Capture the cell that displays the provided text and extract its [X, Y] central coordinate. 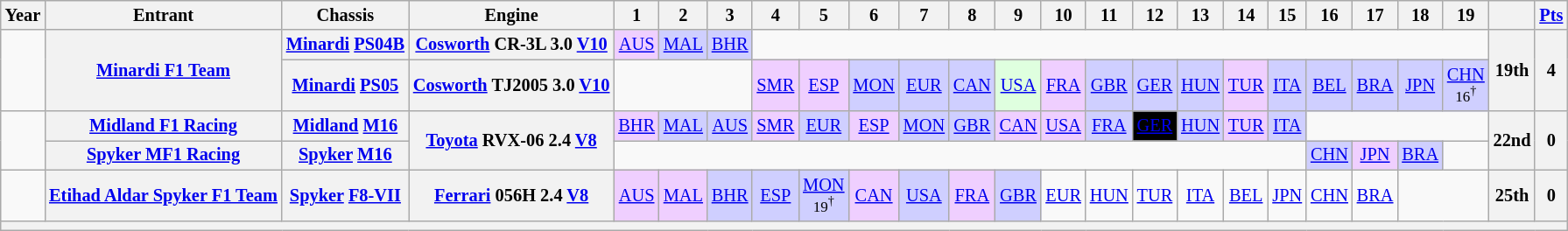
Cosworth TJ2005 3.0 V10 [511, 86]
22nd [1513, 140]
14 [1246, 15]
Spyker MF1 Racing [163, 155]
Engine [511, 15]
9 [1019, 15]
17 [1375, 15]
13 [1200, 15]
25th [1513, 196]
Minardi PS05 [345, 86]
11 [1109, 15]
1 [636, 15]
18 [1420, 15]
Ferrari 056H 2.4 V8 [511, 196]
8 [972, 15]
MON19† [823, 196]
Year [23, 15]
2 [683, 15]
Midland F1 Racing [163, 125]
Etihad Aldar Spyker F1 Team [163, 196]
19 [1466, 15]
7 [925, 15]
Entrant [163, 15]
16 [1329, 15]
Pts [1551, 15]
CHN16† [1466, 86]
6 [874, 15]
Chassis [345, 15]
10 [1063, 15]
Spyker M16 [345, 155]
3 [730, 15]
19th [1513, 70]
Minardi PS04B [345, 45]
12 [1155, 15]
15 [1287, 15]
Cosworth CR-3L 3.0 V10 [511, 45]
Toyota RVX-06 2.4 V8 [511, 140]
Minardi F1 Team [163, 70]
Spyker F8-VII [345, 196]
Midland M16 [345, 125]
5 [823, 15]
